Output the (X, Y) coordinate of the center of the cell containing the given text.  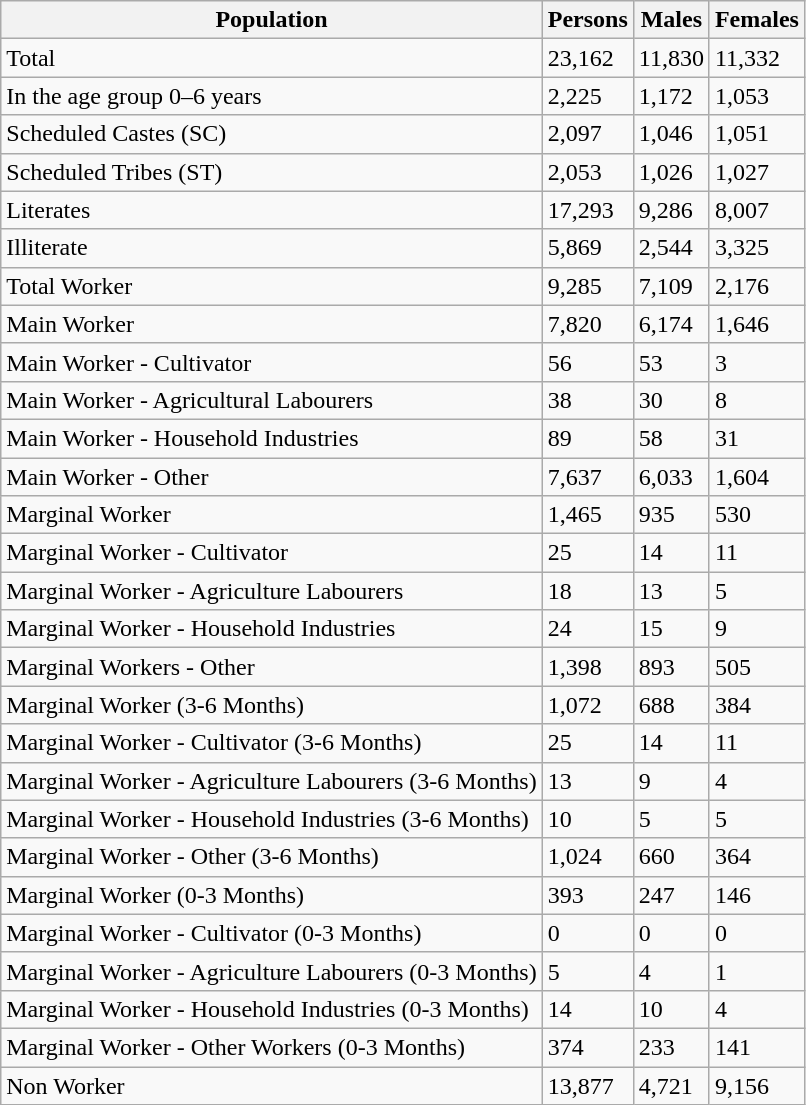
Main Worker - Other (272, 477)
Main Worker (272, 324)
Non Worker (272, 1085)
384 (756, 705)
24 (588, 629)
Males (671, 20)
8,007 (756, 210)
Total (272, 58)
393 (588, 895)
Marginal Worker - Other Workers (0-3 Months) (272, 1047)
141 (756, 1047)
8 (756, 400)
Marginal Worker - Cultivator (272, 553)
1,172 (671, 96)
9,286 (671, 210)
233 (671, 1047)
Literates (272, 210)
31 (756, 438)
Marginal Worker - Agriculture Labourers (272, 591)
Main Worker - Household Industries (272, 438)
3,325 (756, 248)
374 (588, 1047)
Marginal Worker - Agriculture Labourers (0-3 Months) (272, 971)
Marginal Worker - Household Industries (3-6 Months) (272, 819)
530 (756, 515)
Scheduled Tribes (ST) (272, 172)
Scheduled Castes (SC) (272, 134)
1,027 (756, 172)
30 (671, 400)
9,156 (756, 1085)
935 (671, 515)
1,051 (756, 134)
3 (756, 362)
17,293 (588, 210)
146 (756, 895)
5,869 (588, 248)
1,604 (756, 477)
56 (588, 362)
Main Worker - Cultivator (272, 362)
6,033 (671, 477)
Marginal Worker - Household Industries (272, 629)
38 (588, 400)
364 (756, 857)
53 (671, 362)
58 (671, 438)
6,174 (671, 324)
Marginal Worker - Household Industries (0-3 Months) (272, 1009)
247 (671, 895)
1,398 (588, 667)
Total Worker (272, 286)
660 (671, 857)
1,072 (588, 705)
Marginal Worker (272, 515)
2,097 (588, 134)
Marginal Worker - Cultivator (0-3 Months) (272, 933)
Marginal Worker - Agriculture Labourers (3-6 Months) (272, 781)
Main Worker - Agricultural Labourers (272, 400)
11,332 (756, 58)
1,024 (588, 857)
1,026 (671, 172)
2,053 (588, 172)
2,544 (671, 248)
2,225 (588, 96)
18 (588, 591)
688 (671, 705)
1,053 (756, 96)
1,646 (756, 324)
505 (756, 667)
1,465 (588, 515)
893 (671, 667)
Population (272, 20)
Marginal Worker (3-6 Months) (272, 705)
1,046 (671, 134)
7,109 (671, 286)
4,721 (671, 1085)
Illiterate (272, 248)
2,176 (756, 286)
7,637 (588, 477)
Marginal Worker - Cultivator (3-6 Months) (272, 743)
23,162 (588, 58)
Marginal Worker - Other (3-6 Months) (272, 857)
7,820 (588, 324)
Females (756, 20)
13,877 (588, 1085)
89 (588, 438)
In the age group 0–6 years (272, 96)
1 (756, 971)
9,285 (588, 286)
Marginal Worker (0-3 Months) (272, 895)
11,830 (671, 58)
15 (671, 629)
Marginal Workers - Other (272, 667)
Persons (588, 20)
